Search for the cell housing the specified text and yield its (X, Y) center coordinate. 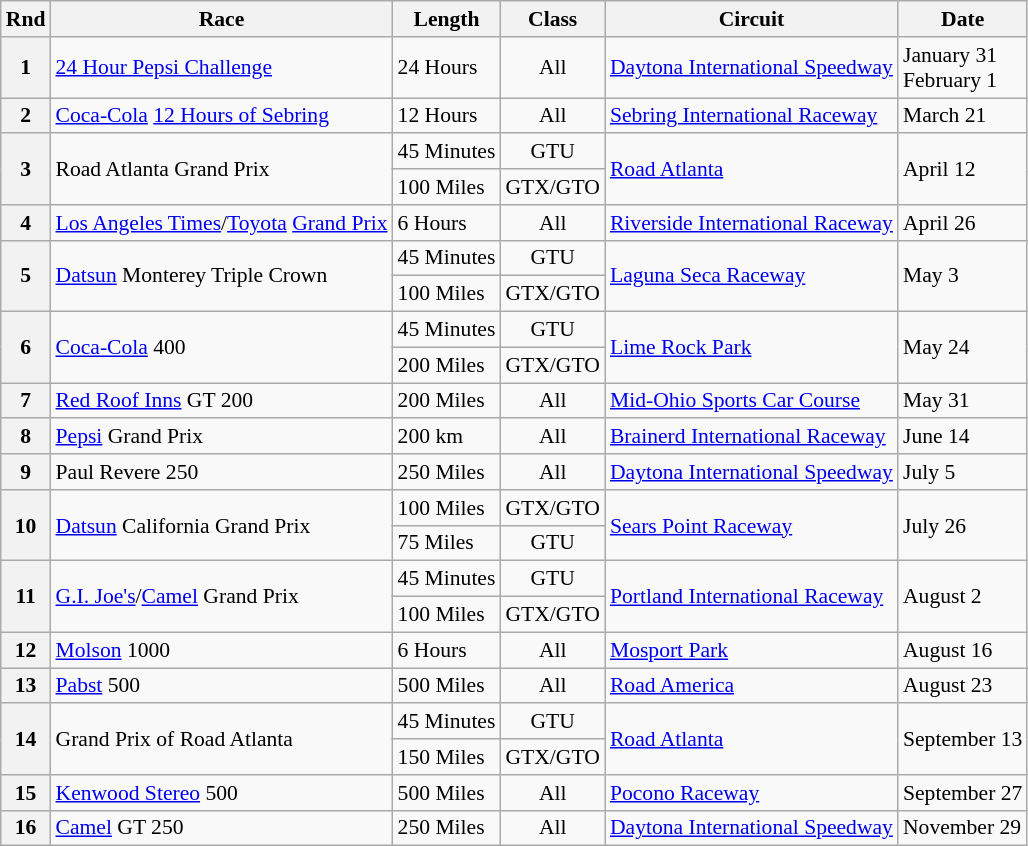
12 Hours (447, 116)
G.I. Joe's/Camel Grand Prix (221, 596)
Brainerd International Raceway (752, 437)
Coca-Cola 12 Hours of Sebring (221, 116)
150 Miles (447, 757)
Mosport Park (752, 650)
Pepsi Grand Prix (221, 437)
Laguna Seca Raceway (752, 276)
June 14 (962, 437)
August 16 (962, 650)
March 21 (962, 116)
Circuit (752, 19)
11 (26, 596)
4 (26, 223)
November 29 (962, 828)
200 km (447, 437)
16 (26, 828)
Paul Revere 250 (221, 472)
Camel GT 250 (221, 828)
5 (26, 276)
3 (26, 170)
Mid-Ohio Sports Car Course (752, 401)
Road Atlanta Grand Prix (221, 170)
9 (26, 472)
September 13 (962, 740)
Class (552, 19)
August 23 (962, 686)
January 31February 1 (962, 68)
Portland International Raceway (752, 596)
Kenwood Stereo 500 (221, 793)
Pocono Raceway (752, 793)
May 3 (962, 276)
Sebring International Raceway (752, 116)
1 (26, 68)
Length (447, 19)
Date (962, 19)
10 (26, 526)
July 5 (962, 472)
7 (26, 401)
12 (26, 650)
September 27 (962, 793)
75 Miles (447, 543)
8 (26, 437)
Lime Rock Park (752, 348)
13 (26, 686)
6 (26, 348)
April 26 (962, 223)
Coca-Cola 400 (221, 348)
Datsun Monterey Triple Crown (221, 276)
August 2 (962, 596)
24 Hour Pepsi Challenge (221, 68)
Sears Point Raceway (752, 526)
Datsun California Grand Prix (221, 526)
24 Hours (447, 68)
July 26 (962, 526)
May 31 (962, 401)
Pabst 500 (221, 686)
14 (26, 740)
Los Angeles Times/Toyota Grand Prix (221, 223)
Red Roof Inns GT 200 (221, 401)
May 24 (962, 348)
April 12 (962, 170)
Road America (752, 686)
15 (26, 793)
Molson 1000 (221, 650)
Race (221, 19)
Rnd (26, 19)
2 (26, 116)
Grand Prix of Road Atlanta (221, 740)
Riverside International Raceway (752, 223)
